Return the (X, Y) coordinate for the center point of the cell that contains the specified text.  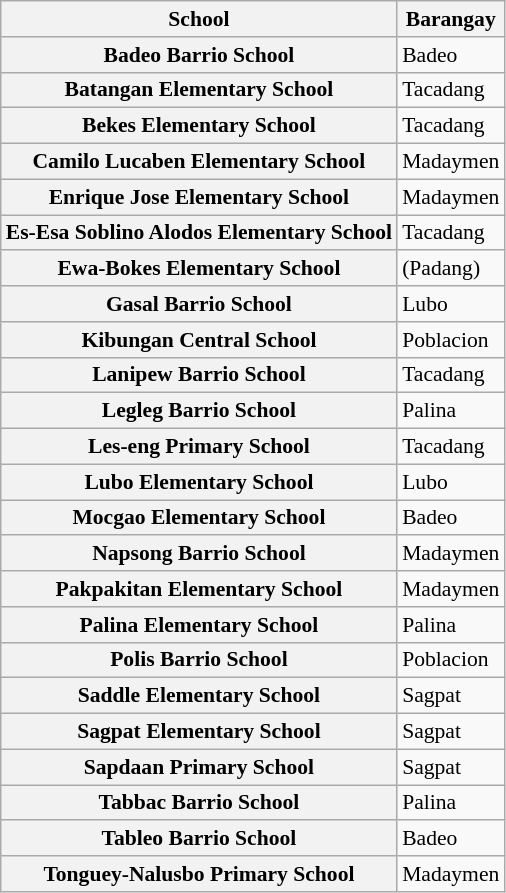
Tonguey-Nalusbo Primary School (199, 874)
Sagpat Elementary School (199, 732)
Batangan Elementary School (199, 90)
Tableo Barrio School (199, 839)
Pakpakitan Elementary School (199, 589)
Napsong Barrio School (199, 554)
Saddle Elementary School (199, 696)
Camilo Lucaben Elementary School (199, 162)
Bekes Elementary School (199, 126)
School (199, 19)
Es-Esa Soblino Alodos Elementary School (199, 233)
Kibungan Central School (199, 340)
Lanipew Barrio School (199, 375)
Legleg Barrio School (199, 411)
Sapdaan Primary School (199, 767)
(Padang) (450, 269)
Badeo Barrio School (199, 55)
Gasal Barrio School (199, 304)
Palina Elementary School (199, 625)
Polis Barrio School (199, 660)
Tabbac Barrio School (199, 803)
Mocgao Elementary School (199, 518)
Ewa-Bokes Elementary School (199, 269)
Barangay (450, 19)
Enrique Jose Elementary School (199, 197)
Les-eng Primary School (199, 447)
Lubo Elementary School (199, 482)
